Determine the [X, Y] coordinate at the center of the cell enclosing the given text.  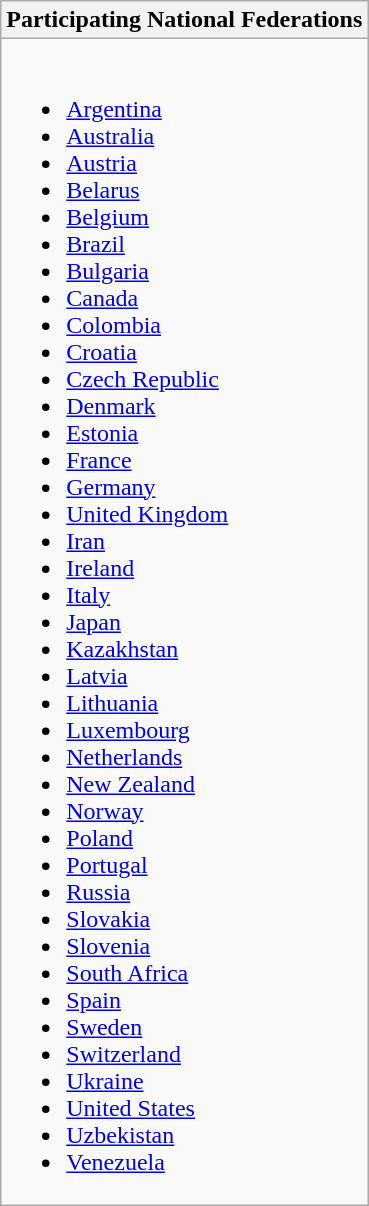
Participating National Federations [184, 20]
